Capture the cell that displays the provided text and extract its (x, y) central coordinate. 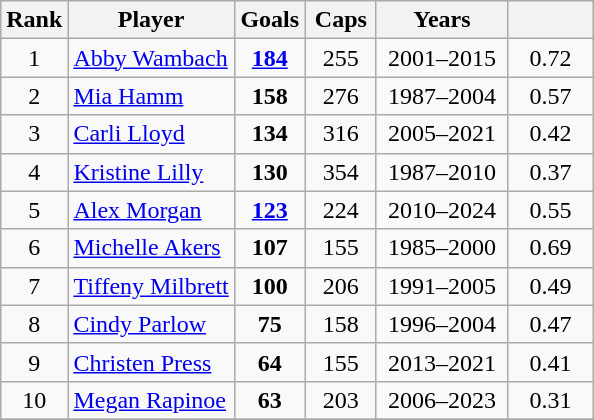
Kristine Lilly (151, 172)
255 (340, 58)
8 (34, 324)
0.31 (550, 400)
10 (34, 400)
316 (340, 134)
64 (270, 362)
2 (34, 96)
2013–2021 (442, 362)
63 (270, 400)
Cindy Parlow (151, 324)
75 (270, 324)
1 (34, 58)
0.69 (550, 248)
0.49 (550, 286)
7 (34, 286)
9 (34, 362)
4 (34, 172)
Goals (270, 20)
276 (340, 96)
224 (340, 210)
0.42 (550, 134)
Christen Press (151, 362)
1985–2000 (442, 248)
0.47 (550, 324)
Player (151, 20)
0.41 (550, 362)
0.55 (550, 210)
2001–2015 (442, 58)
100 (270, 286)
134 (270, 134)
0.57 (550, 96)
Carli Lloyd (151, 134)
203 (340, 400)
Alex Morgan (151, 210)
1987–2004 (442, 96)
184 (270, 58)
Michelle Akers (151, 248)
1991–2005 (442, 286)
0.72 (550, 58)
0.37 (550, 172)
2005–2021 (442, 134)
1996–2004 (442, 324)
Abby Wambach (151, 58)
Rank (34, 20)
2006–2023 (442, 400)
130 (270, 172)
107 (270, 248)
2010–2024 (442, 210)
5 (34, 210)
6 (34, 248)
206 (340, 286)
Mia Hamm (151, 96)
Years (442, 20)
Tiffeny Milbrett (151, 286)
Caps (340, 20)
1987–2010 (442, 172)
123 (270, 210)
Megan Rapinoe (151, 400)
3 (34, 134)
354 (340, 172)
